Provide the (x, y) coordinate of the cell's center where the given text is located.  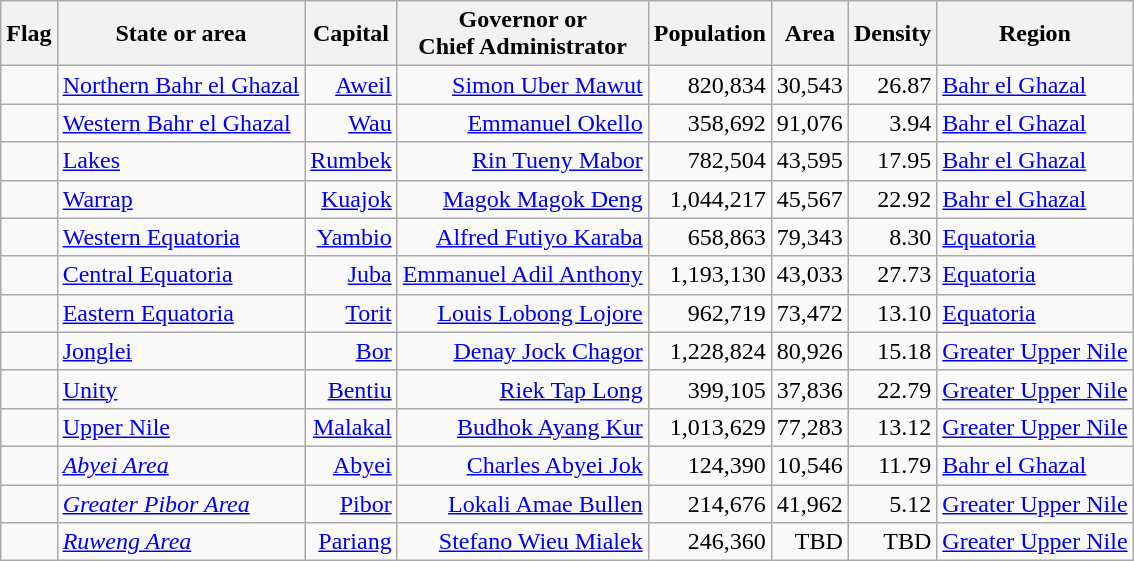
358,692 (710, 123)
Rumbek (351, 161)
Pariang (351, 542)
124,390 (710, 465)
Aweil (351, 85)
13.12 (892, 427)
Western Bahr el Ghazal (181, 123)
Density (892, 34)
1,228,824 (710, 351)
79,343 (810, 237)
30,543 (810, 85)
Denay Jock Chagor (522, 351)
962,719 (710, 313)
Emmanuel Okello (522, 123)
13.10 (892, 313)
Juba (351, 275)
Bor (351, 351)
State or area (181, 34)
Malakal (351, 427)
Abyei Area (181, 465)
Pibor (351, 503)
Eastern Equatoria (181, 313)
Region (1035, 34)
Bentiu (351, 389)
Yambio (351, 237)
214,676 (710, 503)
Torit (351, 313)
Magok Magok Deng (522, 199)
43,595 (810, 161)
820,834 (710, 85)
Western Equatoria (181, 237)
Louis Lobong Lojore (522, 313)
Upper Nile (181, 427)
37,836 (810, 389)
1,193,130 (710, 275)
Rin Tueny Mabor (522, 161)
27.73 (892, 275)
22.79 (892, 389)
1,044,217 (710, 199)
Jonglei (181, 351)
11.79 (892, 465)
10,546 (810, 465)
Greater Pibor Area (181, 503)
8.30 (892, 237)
246,360 (710, 542)
77,283 (810, 427)
15.18 (892, 351)
782,504 (710, 161)
Central Equatoria (181, 275)
Kuajok (351, 199)
91,076 (810, 123)
Abyei (351, 465)
Charles Abyei Jok (522, 465)
43,033 (810, 275)
Unity (181, 389)
Wau (351, 123)
1,013,629 (710, 427)
Flag (29, 34)
Population (710, 34)
Emmanuel Adil Anthony (522, 275)
80,926 (810, 351)
Capital (351, 34)
Warrap (181, 199)
Ruweng Area (181, 542)
Area (810, 34)
Alfred Futiyo Karaba (522, 237)
45,567 (810, 199)
658,863 (710, 237)
399,105 (710, 389)
Lakes (181, 161)
Governor orChief Administrator (522, 34)
17.95 (892, 161)
Riek Tap Long (522, 389)
Simon Uber Mawut (522, 85)
26.87 (892, 85)
73,472 (810, 313)
Lokali Amae Bullen (522, 503)
22.92 (892, 199)
5.12 (892, 503)
3.94 (892, 123)
Northern Bahr el Ghazal (181, 85)
Budhok Ayang Kur (522, 427)
Stefano Wieu Mialek (522, 542)
41,962 (810, 503)
